Output the [X, Y] coordinate of the center of the cell containing the given text.  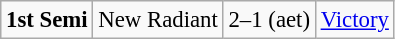
Victory [354, 20]
1st Semi [47, 20]
2–1 (aet) [269, 20]
New Radiant [158, 20]
